Return the (x, y) coordinate for the center point of the cell that contains the specified text.  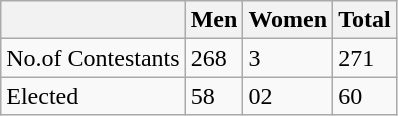
02 (288, 96)
Men (214, 20)
Women (288, 20)
3 (288, 58)
60 (365, 96)
Total (365, 20)
Elected (93, 96)
268 (214, 58)
No.of Contestants (93, 58)
58 (214, 96)
271 (365, 58)
